Find where the given text appears and provide that cell's center as [x, y] coordinate. 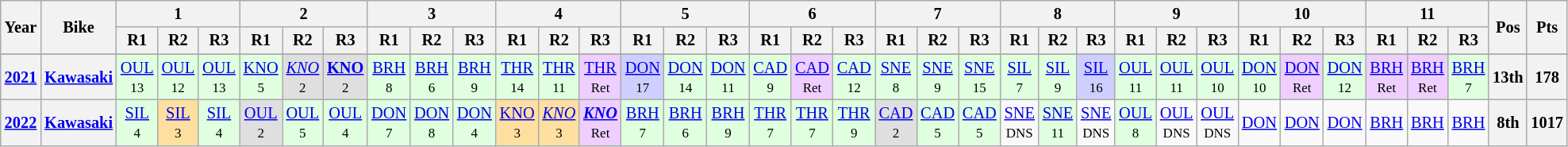
2022 [21, 122]
Bike [79, 27]
DON8 [432, 122]
Pos [1508, 27]
4 [559, 14]
11 [1428, 14]
SNE8 [897, 77]
KNO5 [261, 77]
DON10 [1259, 77]
CAD9 [770, 77]
SNE9 [938, 77]
DON7 [389, 122]
178 [1547, 77]
CAD12 [854, 77]
2 [304, 14]
3 [432, 14]
DON4 [475, 122]
8 [1059, 14]
THR9 [854, 122]
OUL10 [1217, 77]
OUL8 [1136, 122]
13th [1508, 77]
9 [1176, 14]
CADRet [813, 77]
7 [938, 14]
Year [21, 27]
DON11 [728, 77]
OUL5 [303, 122]
5 [686, 14]
2021 [21, 77]
DON14 [686, 77]
SNE11 [1058, 122]
SIL3 [179, 122]
1 [178, 14]
SNE15 [979, 77]
BRH8 [389, 77]
DONRet [1302, 77]
6 [812, 14]
OUL12 [179, 77]
THR14 [517, 77]
OUL4 [345, 122]
THR11 [559, 77]
DON17 [643, 77]
DON12 [1345, 77]
THRRet [600, 77]
SIL7 [1020, 77]
10 [1302, 14]
1017 [1547, 122]
SIL16 [1096, 77]
CAD2 [897, 122]
OUL2 [261, 122]
KNORet [600, 122]
8th [1508, 122]
Pts [1547, 27]
SIL9 [1058, 77]
